Return the [x, y] coordinate for the center point of the cell that contains the specified text.  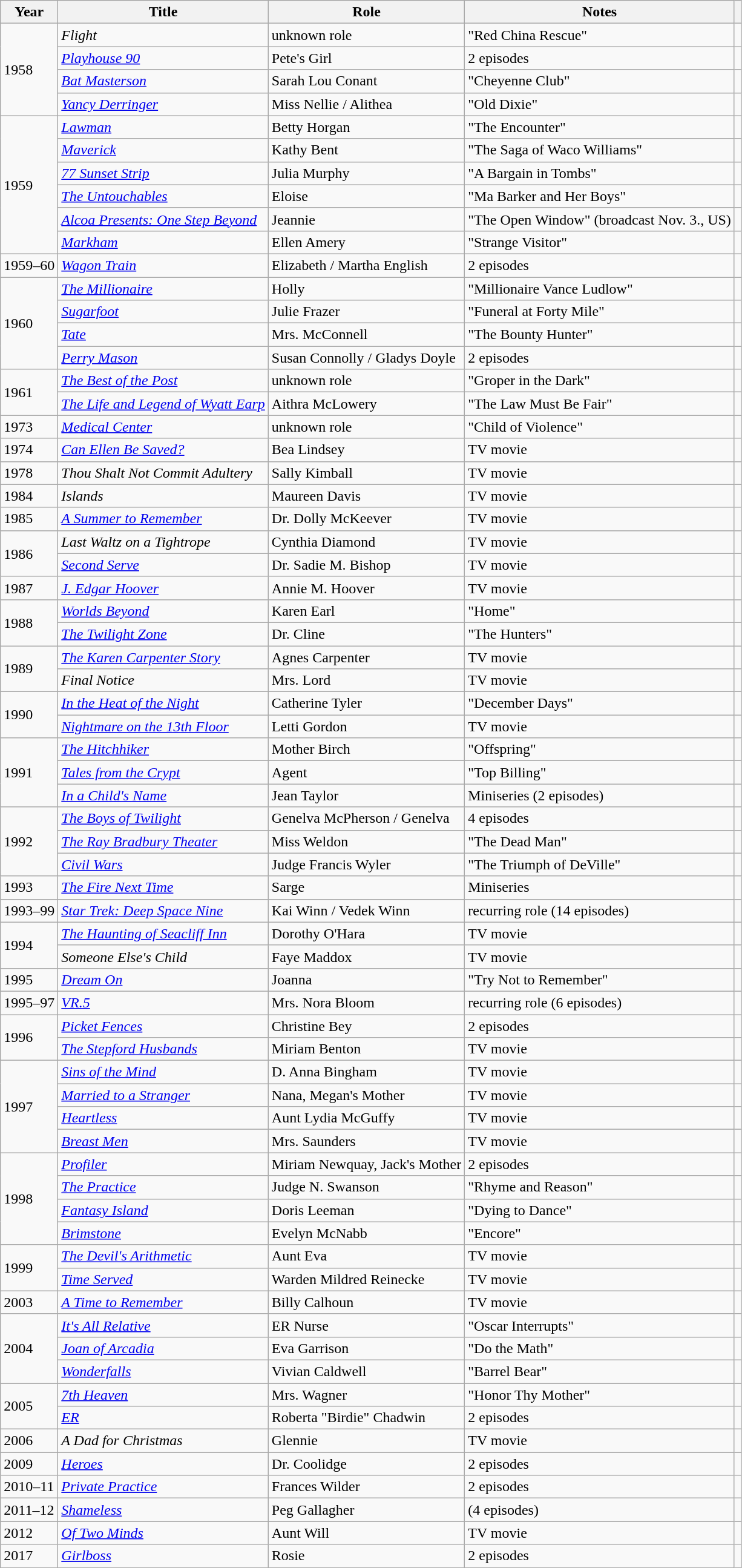
"Dying to Dance" [600, 1210]
Mrs. Lord [366, 680]
Girlboss [163, 1556]
The Life and Legend of Wyatt Earp [163, 404]
Mrs. Wagner [366, 1394]
Eloise [366, 196]
Dorothy O'Hara [366, 934]
Faye Maddox [366, 957]
Elizabeth / Martha English [366, 265]
A Summer to Remember [163, 519]
Nightmare on the 13th Floor [163, 726]
Wonderfalls [163, 1371]
Annie M. Hoover [366, 588]
The Twilight Zone [163, 634]
Rosie [366, 1556]
The Untouchables [163, 196]
Mother Birch [366, 749]
1988 [29, 622]
Heroes [163, 1464]
"Encore" [600, 1233]
"Red China Rescue" [600, 35]
1985 [29, 519]
Brimstone [163, 1233]
"The Dead Man" [600, 842]
"Groper in the Dark" [600, 381]
Dream On [163, 980]
Title [163, 12]
1996 [29, 1038]
Miriam Newquay, Jack's Mother [366, 1164]
The Devil's Arithmetic [163, 1256]
Profiler [163, 1164]
(4 episodes) [600, 1510]
Of Two Minds [163, 1533]
Star Trek: Deep Space Nine [163, 911]
Holly [366, 289]
"Oscar Interrupts" [600, 1325]
Betty Horgan [366, 127]
2004 [29, 1348]
1959 [29, 185]
"Millionaire Vance Ludlow" [600, 289]
The Millionaire [163, 289]
Joan of Arcadia [163, 1348]
Someone Else's Child [163, 957]
Islands [163, 496]
1984 [29, 496]
recurring role (6 episodes) [600, 1003]
Genelva McPherson / Genelva [366, 819]
Sarge [366, 888]
Aunt Will [366, 1533]
1991 [29, 772]
Mrs. Nora Bloom [366, 1003]
Aithra McLowery [366, 404]
It's All Relative [163, 1325]
1986 [29, 553]
"Top Billing" [600, 772]
Yancy Derringer [163, 104]
"Honor Thy Mother" [600, 1394]
Warden Mildred Reinecke [366, 1279]
1995 [29, 980]
2003 [29, 1302]
2010–11 [29, 1487]
ER Nurse [366, 1325]
Peg Gallagher [366, 1510]
Mrs. Saunders [366, 1141]
Civil Wars [163, 865]
Picket Fences [163, 1026]
Miniseries (2 episodes) [600, 796]
1960 [29, 323]
Glennie [366, 1441]
1978 [29, 473]
"Rhyme and Reason" [600, 1187]
Christine Bey [366, 1026]
The Hitchhiker [163, 749]
In a Child's Name [163, 796]
J. Edgar Hoover [163, 588]
Judge N. Swanson [366, 1187]
Aunt Lydia McGuffy [366, 1118]
Lawman [163, 127]
Letti Gordon [366, 726]
Year [29, 12]
Cynthia Diamond [366, 542]
Markham [163, 242]
Heartless [163, 1118]
"Child of Violence" [600, 427]
In the Heat of the Night [163, 703]
The Boys of Twilight [163, 819]
"The Bounty Hunter" [600, 335]
"A Bargain in Tombs" [600, 173]
2017 [29, 1556]
Frances Wilder [366, 1487]
Vivian Caldwell [366, 1371]
1998 [29, 1199]
Catherine Tyler [366, 703]
Perry Mason [163, 358]
1997 [29, 1107]
The Ray Bradbury Theater [163, 842]
Agent [366, 772]
Private Practice [163, 1487]
Doris Leeman [366, 1210]
Nana, Megan's Mother [366, 1095]
Fantasy Island [163, 1210]
1993–99 [29, 911]
Sugarfoot [163, 312]
"Offspring" [600, 749]
The Practice [163, 1187]
1989 [29, 668]
1987 [29, 588]
Karen Earl [366, 611]
Billy Calhoun [366, 1302]
Mrs. McConnell [366, 335]
Tales from the Crypt [163, 772]
2012 [29, 1533]
"Strange Visitor" [600, 242]
Miniseries [600, 888]
2009 [29, 1464]
Can Ellen Be Saved? [163, 450]
Miss Weldon [366, 842]
Time Served [163, 1279]
Thou Shalt Not Commit Adultery [163, 473]
The Fire Next Time [163, 888]
"Home" [600, 611]
Susan Connolly / Gladys Doyle [366, 358]
Role [366, 12]
Sarah Lou Conant [366, 81]
Pete's Girl [366, 58]
Bat Masterson [163, 81]
1973 [29, 427]
Kathy Bent [366, 150]
4 episodes [600, 819]
Miss Nellie / Alithea [366, 104]
Dr. Sadie M. Bishop [366, 565]
1999 [29, 1268]
1993 [29, 888]
7th Heaven [163, 1394]
1995–97 [29, 1003]
1994 [29, 945]
Bea Lindsey [366, 450]
1961 [29, 392]
Married to a Stranger [163, 1095]
Ellen Amery [366, 242]
Sally Kimball [366, 473]
Dr. Dolly McKeever [366, 519]
2005 [29, 1406]
The Karen Carpenter Story [163, 657]
"The Triumph of DeVille" [600, 865]
2006 [29, 1441]
Maureen Davis [366, 496]
Julie Frazer [366, 312]
"The Open Window" (broadcast Nov. 3., US) [600, 219]
Agnes Carpenter [366, 657]
The Best of the Post [163, 381]
"Do the Math" [600, 1348]
Joanna [366, 980]
Worlds Beyond [163, 611]
Maverick [163, 150]
A Time to Remember [163, 1302]
Roberta "Birdie" Chadwin [366, 1418]
Final Notice [163, 680]
Shameless [163, 1510]
The Stepford Husbands [163, 1049]
1958 [29, 70]
Last Waltz on a Tightrope [163, 542]
Sins of the Mind [163, 1072]
recurring role (14 episodes) [600, 911]
77 Sunset Strip [163, 173]
"The Encounter" [600, 127]
Kai Winn / Vedek Winn [366, 911]
Breast Men [163, 1141]
"Try Not to Remember" [600, 980]
Medical Center [163, 427]
D. Anna Bingham [366, 1072]
"Funeral at Forty Mile" [600, 312]
Julia Murphy [366, 173]
A Dad for Christmas [163, 1441]
"Cheyenne Club" [600, 81]
Notes [600, 12]
Jeannie [366, 219]
Tate [163, 335]
1990 [29, 715]
Evelyn McNabb [366, 1233]
"December Days" [600, 703]
Jean Taylor [366, 796]
"The Law Must Be Fair" [600, 404]
Judge Francis Wyler [366, 865]
Eva Garrison [366, 1348]
VR.5 [163, 1003]
"The Hunters" [600, 634]
1959–60 [29, 265]
ER [163, 1418]
1992 [29, 842]
"Old Dixie" [600, 104]
2011–12 [29, 1510]
Dr. Cline [366, 634]
Flight [163, 35]
Playhouse 90 [163, 58]
Aunt Eva [366, 1256]
Second Serve [163, 565]
Wagon Train [163, 265]
Miriam Benton [366, 1049]
The Haunting of Seacliff Inn [163, 934]
"Ma Barker and Her Boys" [600, 196]
1974 [29, 450]
"Barrel Bear" [600, 1371]
Alcoa Presents: One Step Beyond [163, 219]
"The Saga of Waco Williams" [600, 150]
Dr. Coolidge [366, 1464]
